Scan for the cell matching the given text and deliver its (x, y) coordinate at center. 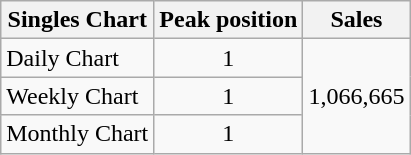
Singles Chart (78, 20)
1,066,665 (356, 96)
Peak position (228, 20)
Weekly Chart (78, 96)
Daily Chart (78, 58)
Sales (356, 20)
Monthly Chart (78, 134)
